Detect which cell encompasses the target text, then output its (X, Y) center coordinate. 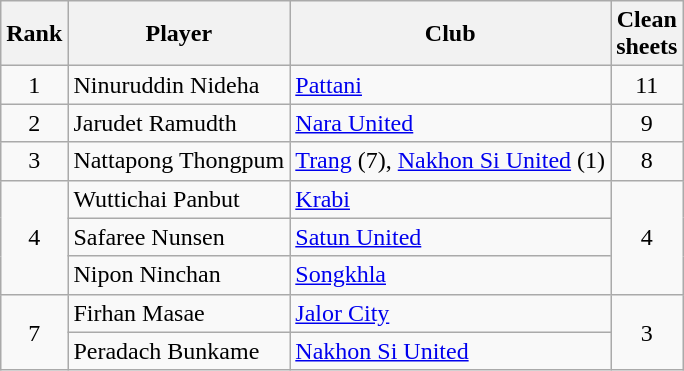
9 (647, 123)
Wuttichai Panbut (179, 199)
7 (34, 332)
Player (179, 34)
Trang (7), Nakhon Si United (1) (450, 161)
Nakhon Si United (450, 351)
Jalor City (450, 313)
Club (450, 34)
Satun United (450, 237)
Firhan Masae (179, 313)
Nipon Ninchan (179, 275)
11 (647, 85)
Nattapong Thongpum (179, 161)
Ninuruddin Nideha (179, 85)
Rank (34, 34)
1 (34, 85)
Pattani (450, 85)
Krabi (450, 199)
Nara United (450, 123)
Safaree Nunsen (179, 237)
Jarudet Ramudth (179, 123)
Songkhla (450, 275)
Cleansheets (647, 34)
Peradach Bunkame (179, 351)
8 (647, 161)
2 (34, 123)
